Scan for the cell matching the given text and deliver its [x, y] coordinate at center. 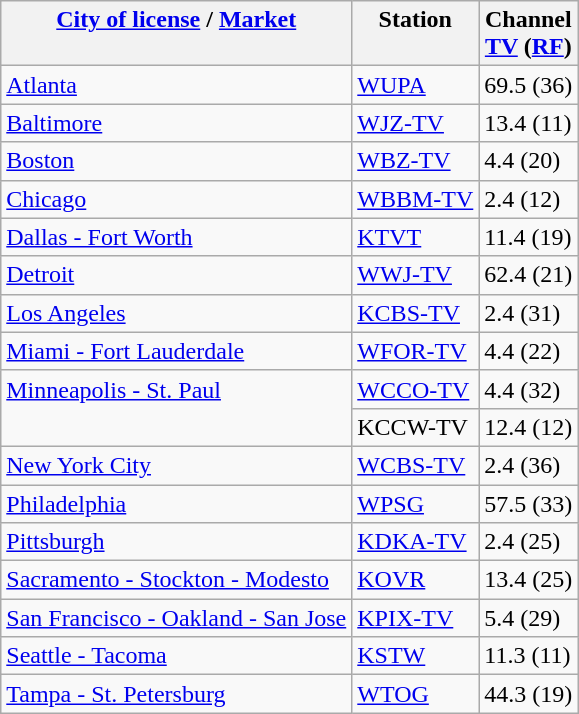
44.3 (19) [528, 694]
Atlanta [176, 85]
62.4 (21) [528, 275]
13.4 (11) [528, 123]
2.4 (12) [528, 199]
12.4 (12) [528, 427]
2.4 (25) [528, 542]
KDKA-TV [416, 542]
Tampa - St. Petersburg [176, 694]
13.4 (25) [528, 580]
Baltimore [176, 123]
WCCO-TV [416, 389]
WBBM-TV [416, 199]
KCBS-TV [416, 313]
Detroit [176, 275]
Station [416, 34]
Philadelphia [176, 503]
ChannelTV (RF) [528, 34]
Pittsburgh [176, 542]
KOVR [416, 580]
11.3 (11) [528, 656]
4.4 (20) [528, 161]
WTOG [416, 694]
5.4 (29) [528, 618]
69.5 (36) [528, 85]
San Francisco - Oakland - San Jose [176, 618]
WPSG [416, 503]
Boston [176, 161]
Los Angeles [176, 313]
2.4 (36) [528, 465]
11.4 (19) [528, 237]
Sacramento - Stockton - Modesto [176, 580]
KSTW [416, 656]
KTVT [416, 237]
New York City [176, 465]
4.4 (32) [528, 389]
Minneapolis - St. Paul [176, 408]
KPIX-TV [416, 618]
KCCW-TV [416, 427]
WUPA [416, 85]
City of license / Market [176, 34]
Chicago [176, 199]
WWJ-TV [416, 275]
57.5 (33) [528, 503]
4.4 (22) [528, 351]
Seattle - Tacoma [176, 656]
Miami - Fort Lauderdale [176, 351]
WFOR-TV [416, 351]
WCBS-TV [416, 465]
2.4 (31) [528, 313]
Dallas - Fort Worth [176, 237]
WJZ-TV [416, 123]
WBZ-TV [416, 161]
